Capture the cell that displays the provided text and extract its [X, Y] central coordinate. 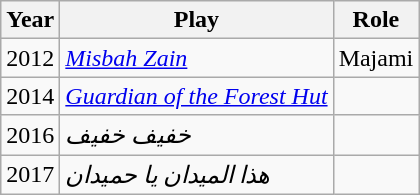
2016 [30, 135]
هذا الميدان يا حميدان [196, 174]
Majami [376, 58]
2012 [30, 58]
Role [376, 20]
Guardian of the Forest Hut [196, 96]
2014 [30, 96]
خفيف خفيف [196, 135]
Year [30, 20]
2017 [30, 174]
Misbah Zain [196, 58]
Play [196, 20]
